Pinpoint the cell where the given text exists, returning its (X, Y) midpoint coordinate. 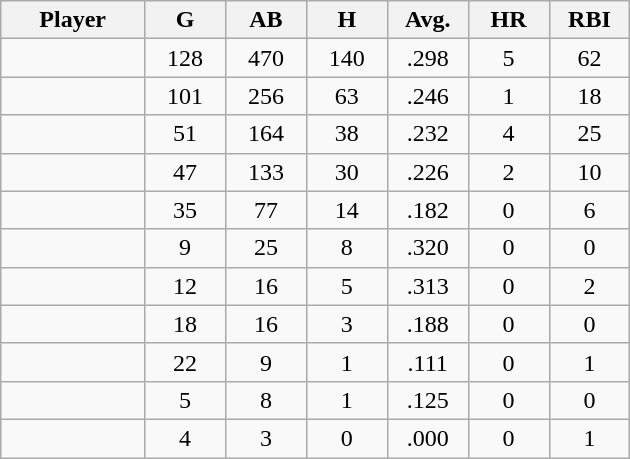
51 (186, 134)
Avg. (428, 20)
10 (590, 172)
35 (186, 210)
30 (346, 172)
256 (266, 96)
.000 (428, 438)
63 (346, 96)
.298 (428, 58)
HR (508, 20)
Player (73, 20)
133 (266, 172)
.313 (428, 286)
H (346, 20)
101 (186, 96)
.182 (428, 210)
140 (346, 58)
38 (346, 134)
.226 (428, 172)
62 (590, 58)
.246 (428, 96)
164 (266, 134)
14 (346, 210)
G (186, 20)
.125 (428, 400)
22 (186, 362)
77 (266, 210)
AB (266, 20)
470 (266, 58)
.320 (428, 248)
.232 (428, 134)
128 (186, 58)
.188 (428, 324)
RBI (590, 20)
.111 (428, 362)
47 (186, 172)
6 (590, 210)
12 (186, 286)
